Return [x, y] of the center of cell containing provided text 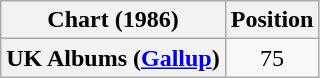
UK Albums (Gallup) [113, 58]
75 [272, 58]
Position [272, 20]
Chart (1986) [113, 20]
